Search for the cell housing the specified text and yield its [X, Y] center coordinate. 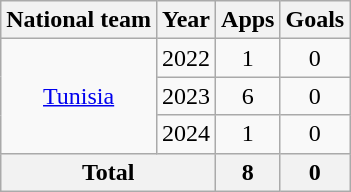
National team [79, 20]
6 [248, 96]
Total [108, 172]
2022 [186, 58]
Tunisia [79, 96]
Goals [315, 20]
2024 [186, 134]
Apps [248, 20]
2023 [186, 96]
8 [248, 172]
Year [186, 20]
